For the text-containing cell, return its midpoint in (x, y) coordinate format. 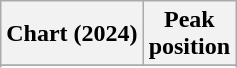
Peakposition (189, 34)
Chart (2024) (72, 34)
